Find where the given text appears and provide that cell's center as [x, y] coordinate. 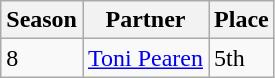
Place [242, 20]
Partner [145, 20]
Season [42, 20]
8 [42, 58]
Toni Pearen [145, 58]
5th [242, 58]
